Search for the cell housing the specified text and yield its (x, y) center coordinate. 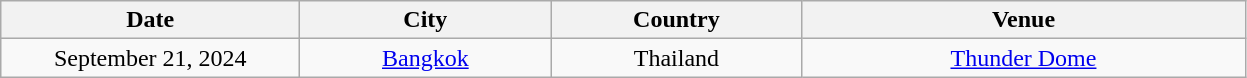
City (426, 20)
Country (676, 20)
Date (150, 20)
Bangkok (426, 58)
Thunder Dome (1024, 58)
Venue (1024, 20)
September 21, 2024 (150, 58)
Thailand (676, 58)
